Pinpoint the cell where the given text exists, returning its [X, Y] midpoint coordinate. 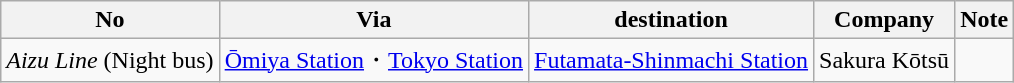
Via [374, 20]
Futamata-Shinmachi Station [672, 60]
No [110, 20]
destination [672, 20]
Sakura Kōtsū [884, 60]
Note [984, 20]
Company [884, 20]
Aizu Line (Night bus) [110, 60]
Ōmiya Station・Tokyo Station [374, 60]
